Pinpoint the cell where the given text exists, returning its (X, Y) midpoint coordinate. 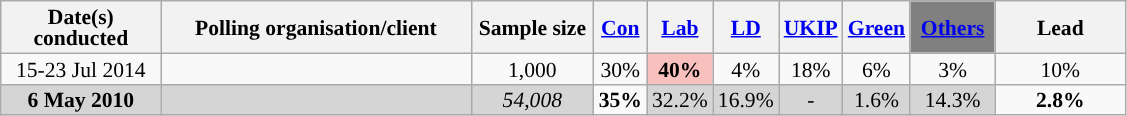
10% (1060, 68)
54,008 (532, 100)
Date(s)conducted (81, 27)
Green (876, 27)
6% (876, 68)
1.6% (876, 100)
3% (952, 68)
6 May 2010 (81, 100)
35% (620, 100)
Polling organisation/client (316, 27)
32.2% (680, 100)
14.3% (952, 100)
4% (746, 68)
40% (680, 68)
16.9% (746, 100)
Con (620, 27)
15-23 Jul 2014 (81, 68)
Sample size (532, 27)
LD (746, 27)
UKIP (811, 27)
1,000 (532, 68)
- (811, 100)
2.8% (1060, 100)
Lab (680, 27)
30% (620, 68)
18% (811, 68)
Others (952, 27)
Lead (1060, 27)
